Scan for the cell matching the given text and deliver its (x, y) coordinate at center. 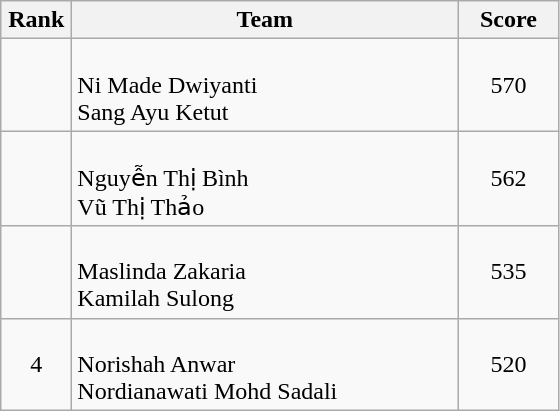
535 (508, 272)
Score (508, 20)
520 (508, 364)
Nguyễn Thị BìnhVũ Thị Thảo (265, 178)
562 (508, 178)
4 (36, 364)
Ni Made DwiyantiSang Ayu Ketut (265, 85)
Norishah AnwarNordianawati Mohd Sadali (265, 364)
Team (265, 20)
Rank (36, 20)
Maslinda ZakariaKamilah Sulong (265, 272)
570 (508, 85)
